For the text-containing cell, return its midpoint in [x, y] coordinate format. 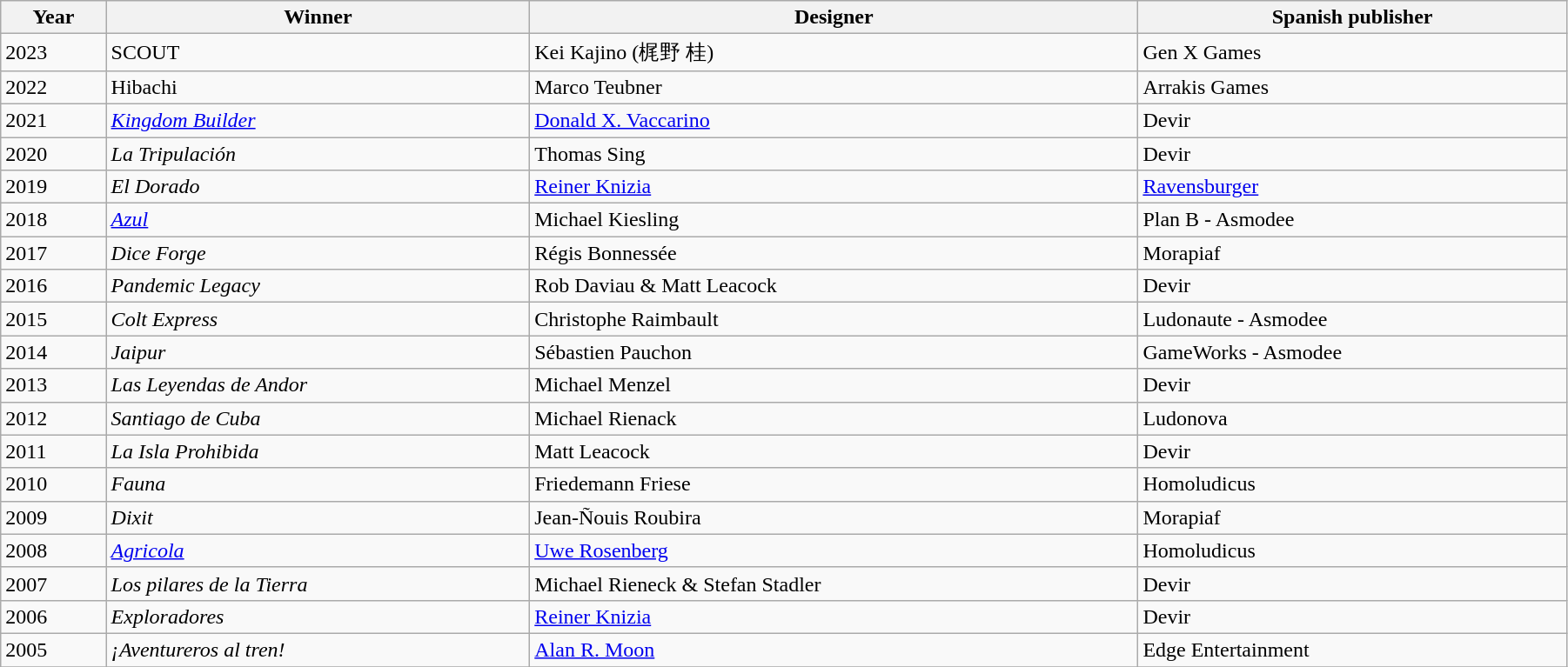
Hibachi [318, 87]
Kingdom Builder [318, 120]
Spanish publisher [1352, 17]
Friedemann Friese [834, 484]
2010 [54, 484]
Marco Teubner [834, 87]
Designer [834, 17]
2021 [54, 120]
Régis Bonnessée [834, 253]
2015 [54, 319]
Kei Kajino (梶野 桂) [834, 52]
Gen X Games [1352, 52]
Michael Menzel [834, 385]
2008 [54, 550]
Santiago de Cuba [318, 418]
El Dorado [318, 187]
2006 [54, 617]
Agricola [318, 550]
2019 [54, 187]
Matt Leacock [834, 451]
Colt Express [318, 319]
Dice Forge [318, 253]
SCOUT [318, 52]
¡Aventureros al tren! [318, 650]
2016 [54, 286]
Winner [318, 17]
Michael Kiesling [834, 220]
2007 [54, 584]
2020 [54, 154]
2009 [54, 517]
Pandemic Legacy [318, 286]
2023 [54, 52]
2017 [54, 253]
Plan B - Asmodee [1352, 220]
Las Leyendas de Andor [318, 385]
Fauna [318, 484]
Ludonova [1352, 418]
2013 [54, 385]
Year [54, 17]
2018 [54, 220]
La Isla Prohibida [318, 451]
Donald X. Vaccarino [834, 120]
Michael Rieneck & Stefan Stadler [834, 584]
Arrakis Games [1352, 87]
Michael Rienack [834, 418]
Azul [318, 220]
2005 [54, 650]
Jean-Ñouis Roubira [834, 517]
Thomas Sing [834, 154]
GameWorks - Asmodee [1352, 352]
Alan R. Moon [834, 650]
Jaipur [318, 352]
Edge Entertainment [1352, 650]
Sébastien Pauchon [834, 352]
Uwe Rosenberg [834, 550]
Exploradores [318, 617]
2011 [54, 451]
Rob Daviau & Matt Leacock [834, 286]
Christophe Raimbault [834, 319]
2022 [54, 87]
Ludonaute - Asmodee [1352, 319]
Dixit [318, 517]
2014 [54, 352]
Ravensburger [1352, 187]
2012 [54, 418]
Los pilares de la Tierra [318, 584]
La Tripulación [318, 154]
